Pinpoint the cell where the given text exists, returning its (x, y) midpoint coordinate. 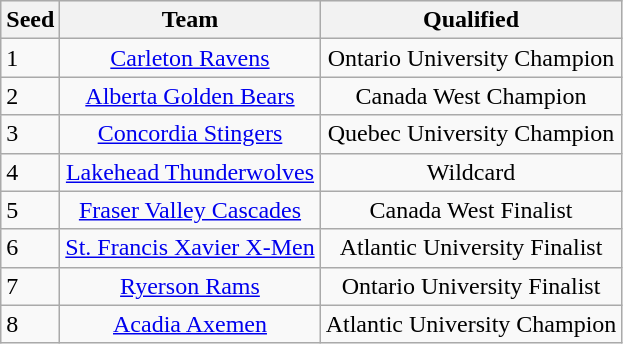
Wildcard (471, 172)
Ontario University Finalist (471, 286)
4 (30, 172)
1 (30, 58)
Alberta Golden Bears (190, 96)
Carleton Ravens (190, 58)
Canada West Champion (471, 96)
St. Francis Xavier X-Men (190, 248)
5 (30, 210)
Canada West Finalist (471, 210)
Quebec University Champion (471, 134)
Team (190, 20)
Ontario University Champion (471, 58)
Ryerson Rams (190, 286)
8 (30, 324)
6 (30, 248)
Fraser Valley Cascades (190, 210)
Seed (30, 20)
Concordia Stingers (190, 134)
Qualified (471, 20)
Lakehead Thunderwolves (190, 172)
7 (30, 286)
Acadia Axemen (190, 324)
2 (30, 96)
Atlantic University Champion (471, 324)
3 (30, 134)
Atlantic University Finalist (471, 248)
